Search for the cell housing the specified text and yield its (x, y) center coordinate. 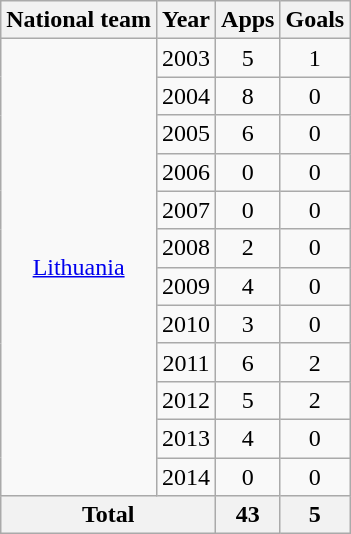
2008 (186, 248)
2012 (186, 400)
2003 (186, 58)
2005 (186, 134)
2004 (186, 96)
3 (248, 324)
8 (248, 96)
2010 (186, 324)
Lithuania (79, 268)
Year (186, 20)
2014 (186, 477)
2009 (186, 286)
43 (248, 515)
Goals (315, 20)
Total (108, 515)
Apps (248, 20)
2013 (186, 438)
2007 (186, 210)
National team (79, 20)
1 (315, 58)
2006 (186, 172)
2011 (186, 362)
